Output the (x, y) coordinate of the center of the cell containing the given text.  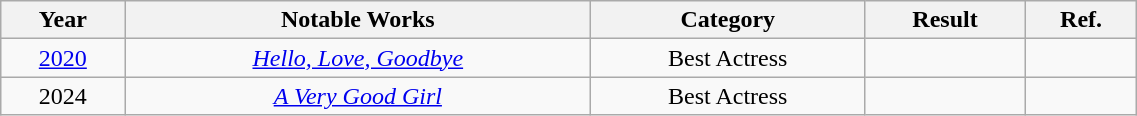
A Very Good Girl (358, 96)
Ref. (1081, 20)
Year (63, 20)
Category (728, 20)
Result (946, 20)
2024 (63, 96)
Hello, Love, Goodbye (358, 58)
2020 (63, 58)
Notable Works (358, 20)
